For the text-containing cell, return its midpoint in (x, y) coordinate format. 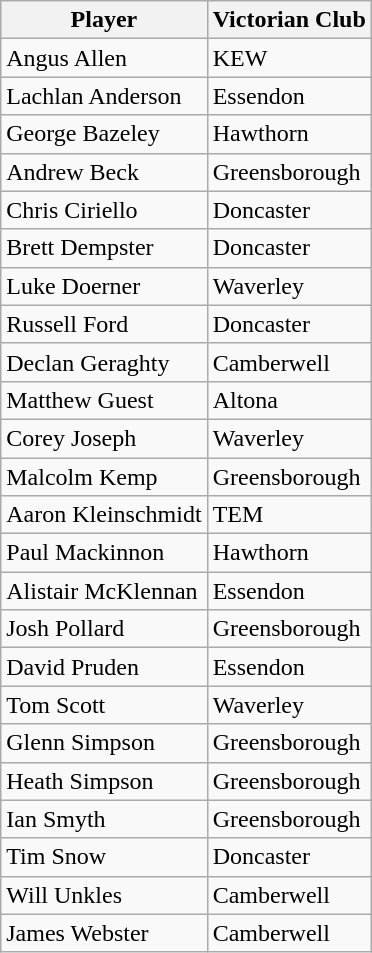
Aaron Kleinschmidt (104, 515)
David Pruden (104, 667)
Glenn Simpson (104, 743)
Russell Ford (104, 324)
Malcolm Kemp (104, 477)
Will Unkles (104, 895)
Luke Doerner (104, 286)
Andrew Beck (104, 172)
Victorian Club (289, 20)
Paul Mackinnon (104, 553)
Corey Joseph (104, 438)
Josh Pollard (104, 629)
James Webster (104, 933)
Lachlan Anderson (104, 96)
Player (104, 20)
Chris Ciriello (104, 210)
Heath Simpson (104, 781)
Alistair McKlennan (104, 591)
KEW (289, 58)
Matthew Guest (104, 400)
Altona (289, 400)
Declan Geraghty (104, 362)
TEM (289, 515)
Ian Smyth (104, 819)
Angus Allen (104, 58)
Tim Snow (104, 857)
George Bazeley (104, 134)
Brett Dempster (104, 248)
Tom Scott (104, 705)
